From the cell containing the given text, extract its center point as [X, Y] coordinate. 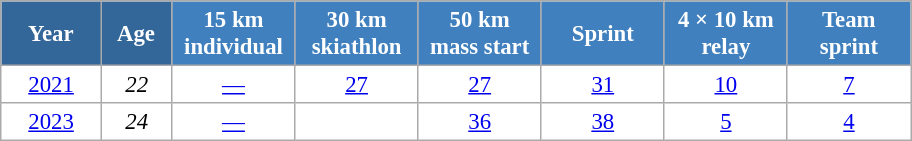
Sprint [602, 34]
36 [480, 122]
5 [726, 122]
10 [726, 85]
Team sprint [848, 34]
31 [602, 85]
24 [136, 122]
38 [602, 122]
22 [136, 85]
4 [848, 122]
Year [52, 34]
Age [136, 34]
4 × 10 km relay [726, 34]
7 [848, 85]
30 km skiathlon [356, 34]
2021 [52, 85]
15 km individual [234, 34]
2023 [52, 122]
50 km mass start [480, 34]
